From the cell containing the given text, extract its center point as (x, y) coordinate. 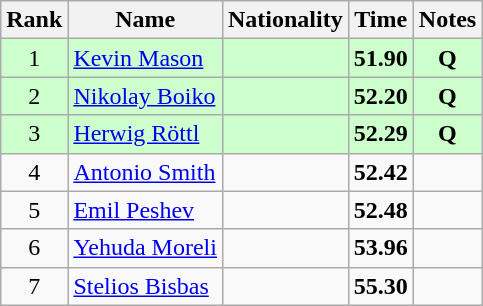
1 (34, 58)
Rank (34, 20)
Name (146, 20)
55.30 (380, 286)
6 (34, 248)
51.90 (380, 58)
52.48 (380, 210)
52.29 (380, 134)
5 (34, 210)
Kevin Mason (146, 58)
4 (34, 172)
2 (34, 96)
Notes (447, 20)
Yehuda Moreli (146, 248)
52.20 (380, 96)
7 (34, 286)
Stelios Bisbas (146, 286)
53.96 (380, 248)
Antonio Smith (146, 172)
3 (34, 134)
Emil Peshev (146, 210)
Nationality (285, 20)
Time (380, 20)
Herwig Röttl (146, 134)
Nikolay Boiko (146, 96)
52.42 (380, 172)
